Find where the given text appears and provide that cell's center as (x, y) coordinate. 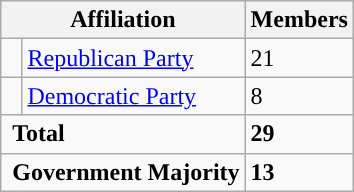
Total (123, 134)
Members (299, 20)
Affiliation (123, 20)
Republican Party (134, 58)
13 (299, 172)
8 (299, 96)
21 (299, 58)
Government Majority (123, 172)
29 (299, 134)
Democratic Party (134, 96)
